Scan for the cell matching the given text and deliver its [x, y] coordinate at center. 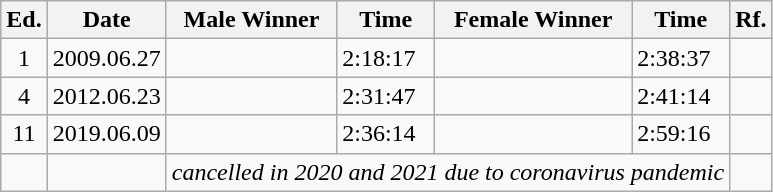
2:41:14 [681, 96]
Male Winner [252, 20]
Rf. [751, 20]
2:38:37 [681, 58]
2:36:14 [386, 134]
cancelled in 2020 and 2021 due to coronavirus pandemic [448, 172]
Ed. [24, 20]
2012.06.23 [106, 96]
2:18:17 [386, 58]
11 [24, 134]
Female Winner [534, 20]
2009.06.27 [106, 58]
4 [24, 96]
1 [24, 58]
2:59:16 [681, 134]
2:31:47 [386, 96]
Date [106, 20]
2019.06.09 [106, 134]
